Search for the cell housing the specified text and yield its (X, Y) center coordinate. 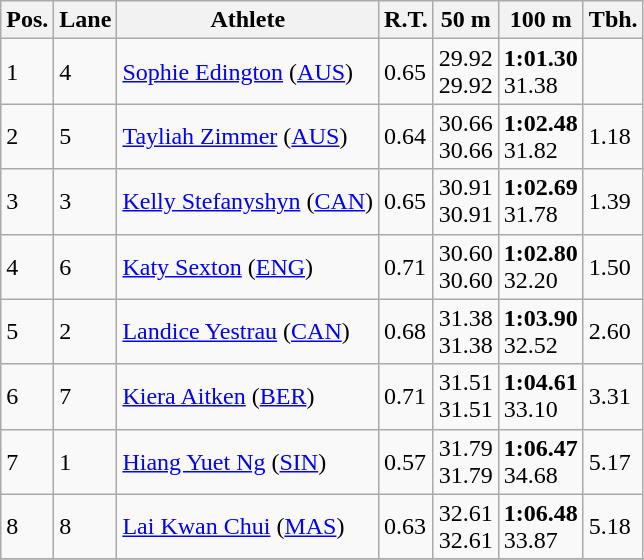
3.31 (613, 396)
2.60 (613, 332)
1:02.6931.78 (540, 202)
0.63 (406, 526)
Tbh. (613, 20)
1:04.6133.10 (540, 396)
0.57 (406, 462)
Pos. (28, 20)
Kelly Stefanyshyn (CAN) (248, 202)
31.5131.51 (466, 396)
1.50 (613, 266)
1:01.3031.38 (540, 72)
31.3831.38 (466, 332)
1:06.4833.87 (540, 526)
Lai Kwan Chui (MAS) (248, 526)
0.64 (406, 136)
Katy Sexton (ENG) (248, 266)
Hiang Yuet Ng (SIN) (248, 462)
1:03.9032.52 (540, 332)
1:06.4734.68 (540, 462)
5.17 (613, 462)
100 m (540, 20)
30.6030.60 (466, 266)
50 m (466, 20)
Athlete (248, 20)
Kiera Aitken (BER) (248, 396)
1.39 (613, 202)
1.18 (613, 136)
5.18 (613, 526)
Sophie Edington (AUS) (248, 72)
Tayliah Zimmer (AUS) (248, 136)
30.9130.91 (466, 202)
Lane (86, 20)
1:02.4831.82 (540, 136)
1:02.8032.20 (540, 266)
29.9229.92 (466, 72)
31.7931.79 (466, 462)
32.6132.61 (466, 526)
R.T. (406, 20)
Landice Yestrau (CAN) (248, 332)
0.68 (406, 332)
30.6630.66 (466, 136)
